Search for the cell housing the specified text and yield its [X, Y] center coordinate. 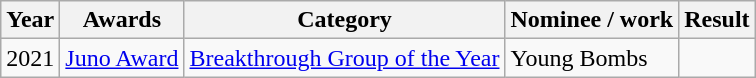
Year [30, 20]
Category [344, 20]
Nominee / work [592, 20]
2021 [30, 58]
Young Bombs [592, 58]
Awards [122, 20]
Juno Award [122, 58]
Breakthrough Group of the Year [344, 58]
Result [717, 20]
